Identify which cell holds the provided text, then report its [x, y] central coordinate. 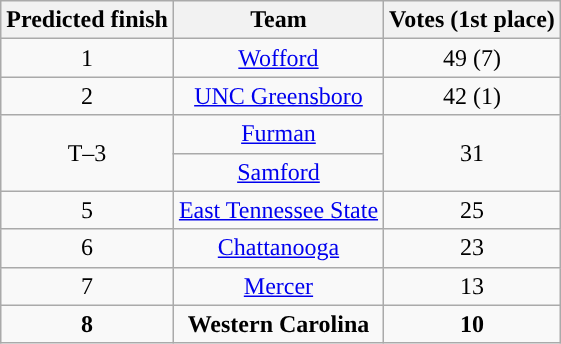
Chattanooga [278, 248]
1 [88, 58]
6 [88, 248]
8 [88, 324]
49 (7) [472, 58]
Mercer [278, 286]
T–3 [88, 153]
2 [88, 96]
Wofford [278, 58]
Samford [278, 172]
Team [278, 20]
13 [472, 286]
East Tennessee State [278, 210]
5 [88, 210]
7 [88, 286]
Furman [278, 134]
Predicted finish [88, 20]
Western Carolina [278, 324]
23 [472, 248]
UNC Greensboro [278, 96]
31 [472, 153]
10 [472, 324]
42 (1) [472, 96]
25 [472, 210]
Votes (1st place) [472, 20]
